Detect which cell encompasses the target text, then output its [x, y] center coordinate. 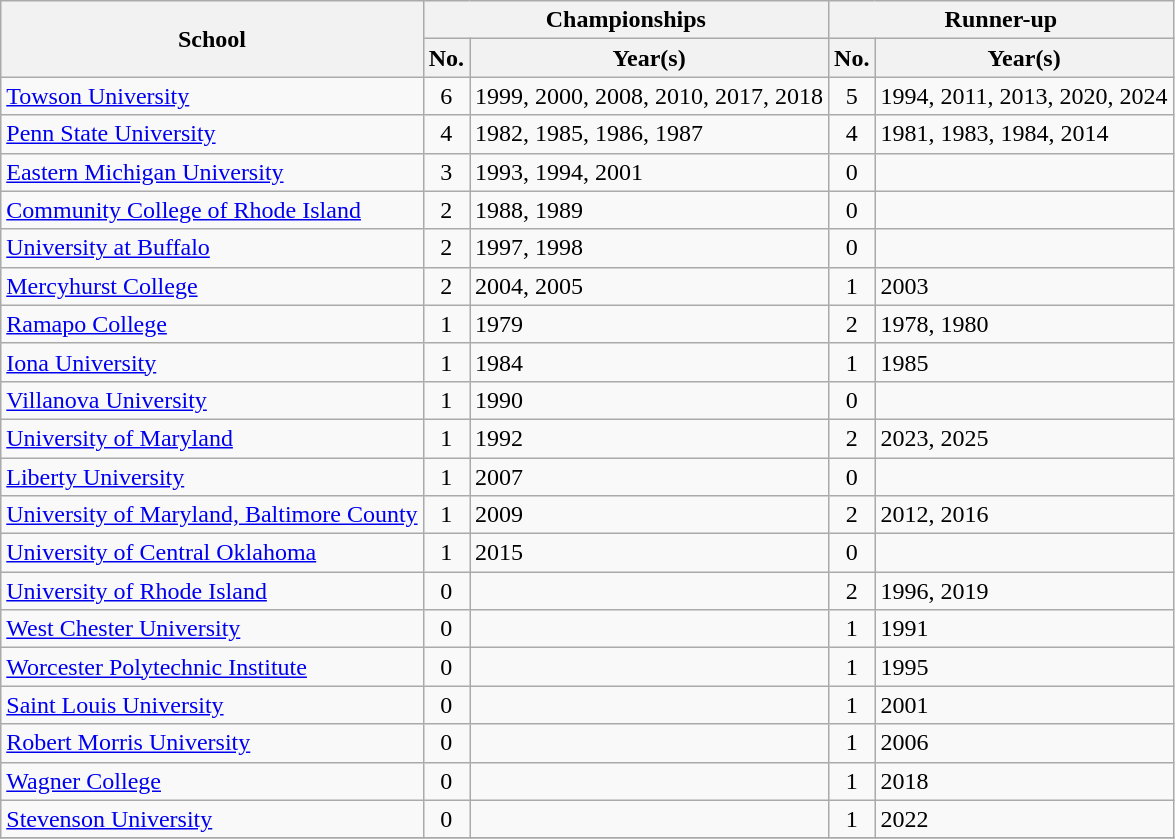
1982, 1985, 1986, 1987 [650, 134]
1993, 1994, 2001 [650, 172]
2012, 2016 [1024, 515]
Villanova University [212, 400]
University of Maryland [212, 438]
Iona University [212, 362]
Worcester Polytechnic Institute [212, 667]
Community College of Rhode Island [212, 210]
3 [446, 172]
1997, 1998 [650, 248]
Stevenson University [212, 819]
6 [446, 96]
2009 [650, 515]
1994, 2011, 2013, 2020, 2024 [1024, 96]
1996, 2019 [1024, 591]
Runner-up [1002, 20]
2001 [1024, 705]
Eastern Michigan University [212, 172]
Wagner College [212, 781]
1984 [650, 362]
Liberty University [212, 477]
1978, 1980 [1024, 324]
1992 [650, 438]
1991 [1024, 629]
2003 [1024, 286]
2015 [650, 553]
1985 [1024, 362]
Championships [626, 20]
Robert Morris University [212, 743]
University at Buffalo [212, 248]
1981, 1983, 1984, 2014 [1024, 134]
Mercyhurst College [212, 286]
2022 [1024, 819]
1988, 1989 [650, 210]
5 [852, 96]
2007 [650, 477]
1999, 2000, 2008, 2010, 2017, 2018 [650, 96]
2006 [1024, 743]
1979 [650, 324]
1995 [1024, 667]
Penn State University [212, 134]
School [212, 39]
University of Rhode Island [212, 591]
University of Central Oklahoma [212, 553]
Saint Louis University [212, 705]
Towson University [212, 96]
West Chester University [212, 629]
2004, 2005 [650, 286]
2018 [1024, 781]
Ramapo College [212, 324]
1990 [650, 400]
University of Maryland, Baltimore County [212, 515]
2023, 2025 [1024, 438]
